Return [x, y] of the center of cell containing provided text 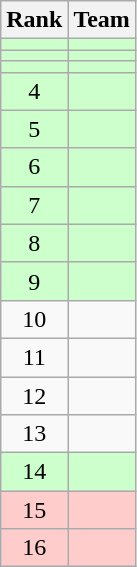
12 [34, 395]
14 [34, 472]
11 [34, 357]
10 [34, 319]
8 [34, 243]
5 [34, 129]
13 [34, 434]
9 [34, 281]
15 [34, 510]
6 [34, 167]
Rank [34, 20]
7 [34, 205]
4 [34, 91]
16 [34, 548]
Team [102, 20]
